For the text-containing cell, return its midpoint in (x, y) coordinate format. 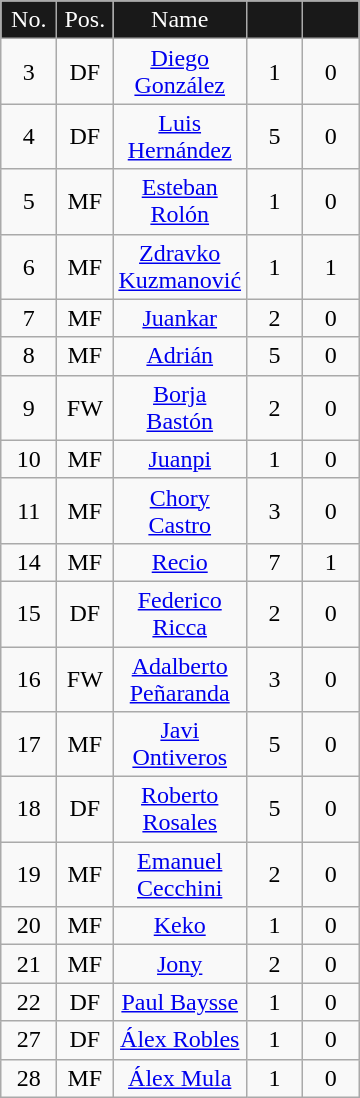
Juanpi (180, 459)
22 (29, 1002)
Recio (180, 562)
16 (29, 678)
19 (29, 874)
Emanuel Cecchini (180, 874)
Pos. (85, 20)
Paul Baysse (180, 1002)
Federico Ricca (180, 614)
11 (29, 510)
17 (29, 744)
10 (29, 459)
9 (29, 408)
8 (29, 356)
Zdravko Kuzmanović (180, 266)
14 (29, 562)
Keko (180, 926)
Álex Mula (180, 1078)
28 (29, 1078)
Álex Robles (180, 1040)
15 (29, 614)
6 (29, 266)
Luis Hernández (180, 136)
Name (180, 20)
18 (29, 810)
Javi Ontiveros (180, 744)
Adalberto Peñaranda (180, 678)
Juankar (180, 318)
27 (29, 1040)
4 (29, 136)
Borja Bastón (180, 408)
21 (29, 964)
No. (29, 20)
Adrián (180, 356)
Jony (180, 964)
Esteban Rolón (180, 202)
Roberto Rosales (180, 810)
20 (29, 926)
Diego González (180, 72)
Chory Castro (180, 510)
